Pinpoint the cell where the given text exists, returning its [X, Y] midpoint coordinate. 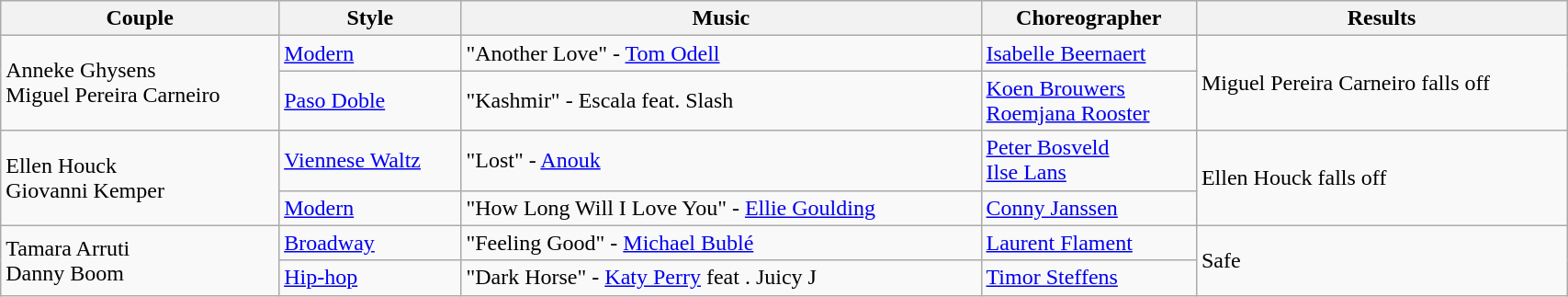
Results [1382, 18]
Ellen Houck Giovanni Kemper [140, 178]
Isabelle Beernaert [1089, 53]
Music [721, 18]
"Another Love" - Tom Odell [721, 53]
Peter Bosveld Ilse Lans [1089, 160]
Style [370, 18]
"Lost" - Anouk [721, 160]
Broadway [370, 243]
Miguel Pereira Carneiro falls off [1382, 83]
"Dark Horse" - Katy Perry feat . Juicy J [721, 278]
Laurent Flament [1089, 243]
Timor Steffens [1089, 278]
Viennese Waltz [370, 160]
Tamara Arruti Danny Boom [140, 260]
"Kashmir" - Escala feat. Slash [721, 101]
Anneke Ghysens Miguel Pereira Carneiro [140, 83]
Ellen Houck falls off [1382, 178]
Paso Doble [370, 101]
Choreographer [1089, 18]
Koen Brouwers Roemjana Rooster [1089, 101]
Couple [140, 18]
Safe [1382, 260]
"How Long Will I Love You" - Ellie Goulding [721, 208]
Conny Janssen [1089, 208]
"Feeling Good" - Michael Bublé [721, 243]
Hip-hop [370, 278]
